Return (x, y) of the center of cell containing provided text 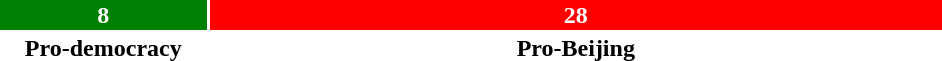
28 (576, 15)
8 (104, 15)
